Identify which cell holds the provided text, then report its (X, Y) central coordinate. 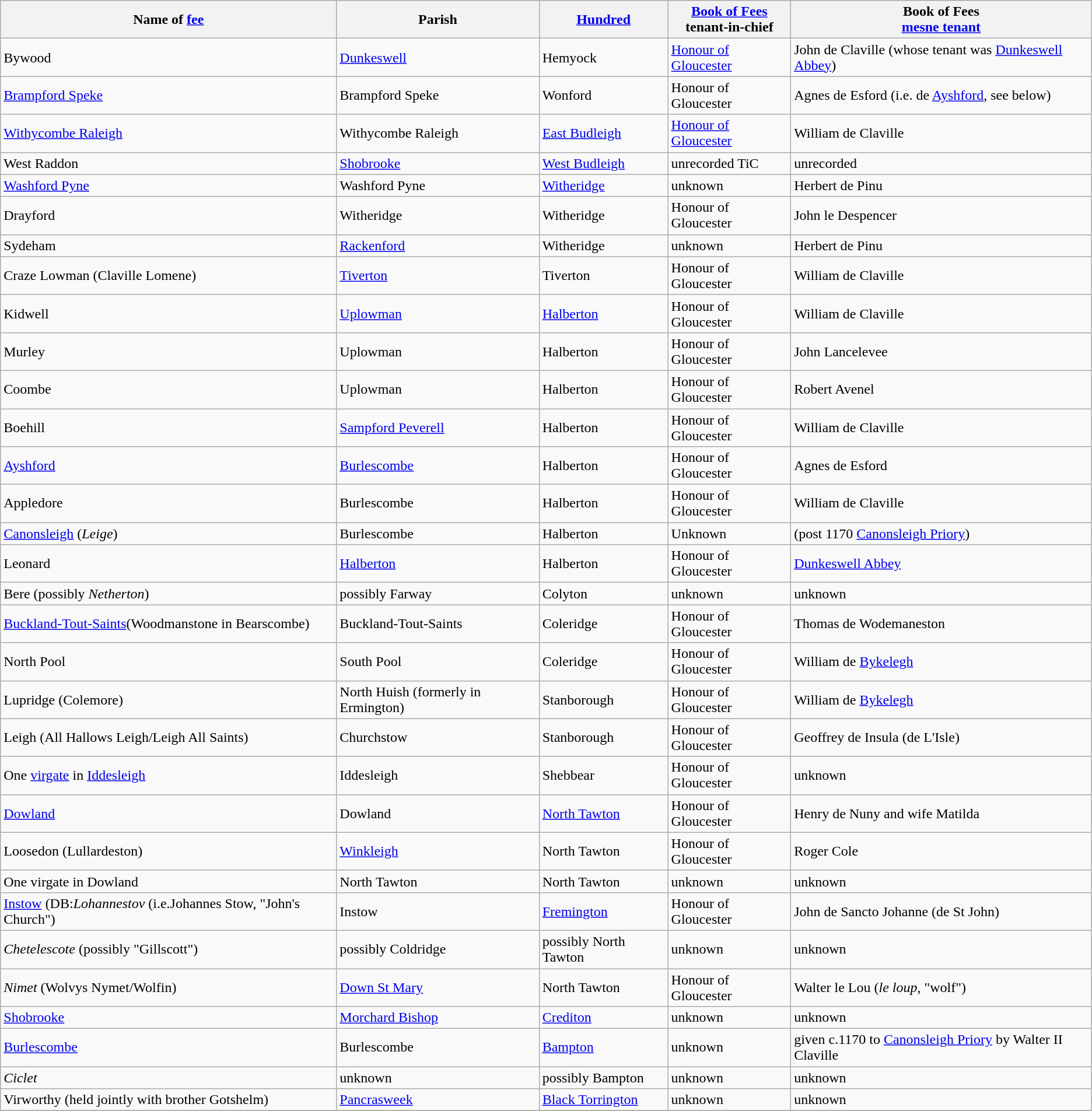
John le Despencer (942, 216)
Virworthy (held jointly with brother Gotshelm) (169, 1100)
One virgate in Iddesleigh (169, 776)
possibly Farway (437, 594)
Down St Mary (437, 987)
Instow (437, 911)
Chetelescote (possibly "Gillscott") (169, 949)
Thomas de Wodemaneston (942, 624)
Sydeham (169, 246)
Geoffrey de Insula (de L'Isle) (942, 737)
Colyton (603, 594)
Craze Lowman (Claville Lomene) (169, 275)
Wonford (603, 96)
Ciclet (169, 1078)
John de Sancto Johanne (de St John) (942, 911)
unrecorded TiC (729, 163)
Roger Cole (942, 851)
Leonard (169, 563)
Ayshford (169, 465)
North Huish (formerly in Ermington) (437, 700)
John Lancelevee (942, 351)
Instow (DB:Lohannestov (i.e.Johannes Stow, "John's Church") (169, 911)
Leigh (All Hallows Leigh/Leigh All Saints) (169, 737)
Canonsleigh (Leige) (169, 534)
Sampford Peverell (437, 427)
West Budleigh (603, 163)
Book of Feesmesne tenant (942, 20)
possibly Coldridge (437, 949)
possibly North Tawton (603, 949)
Coombe (169, 390)
Name of fee (169, 20)
Lupridge (Colemore) (169, 700)
South Pool (437, 661)
Buckland-Tout-Saints (437, 624)
unrecorded (942, 163)
Dunkeswell Abbey (942, 563)
Winkleigh (437, 851)
(post 1170 Canonsleigh Priory) (942, 534)
Agnes de Esford (942, 465)
Fremington (603, 911)
Loosedon (Lullardeston) (169, 851)
Churchstow (437, 737)
Iddesleigh (437, 776)
Parish (437, 20)
Murley (169, 351)
Robert Avenel (942, 390)
One virgate in Dowland (169, 881)
Black Torrington (603, 1100)
Agnes de Esford (i.e. de Ayshford, see below) (942, 96)
John de Claville (whose tenant was Dunkeswell Abbey) (942, 57)
West Raddon (169, 163)
Buckland-Tout-Saints(Woodmanstone in Bearscombe) (169, 624)
Pancrasweek (437, 1100)
North Pool (169, 661)
Hemyock (603, 57)
Appledore (169, 504)
Henry de Nuny and wife Matilda (942, 813)
Unknown (729, 534)
Bere (possibly Netherton) (169, 594)
possibly Bampton (603, 1078)
Dunkeswell (437, 57)
Walter le Lou (le loup, "wolf") (942, 987)
Bywood (169, 57)
given c.1170 to Canonsleigh Priory by Walter II Claville (942, 1047)
Book of Fees tenant-in-chief (729, 20)
Rackenford (437, 246)
Crediton (603, 1018)
Hundred (603, 20)
Boehill (169, 427)
Drayford (169, 216)
Shebbear (603, 776)
Bampton (603, 1047)
Morchard Bishop (437, 1018)
East Budleigh (603, 133)
Kidwell (169, 314)
Nimet (Wolvys Nymet/Wolfin) (169, 987)
